Detect which cell encompasses the target text, then output its (x, y) center coordinate. 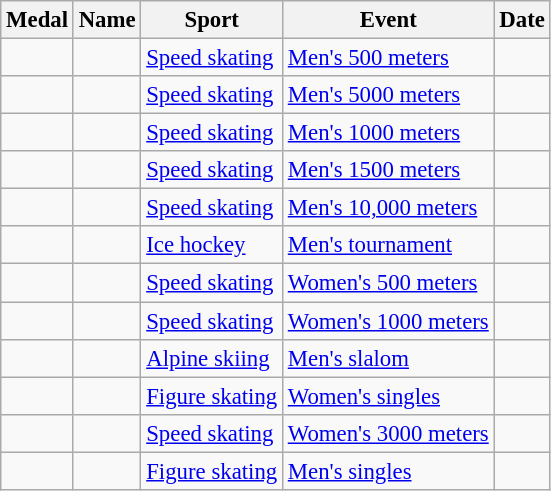
Men's 10,000 meters (388, 208)
Women's singles (388, 396)
Ice hockey (212, 245)
Alpine skiing (212, 358)
Name (107, 20)
Men's singles (388, 471)
Men's 5000 meters (388, 95)
Sport (212, 20)
Men's slalom (388, 358)
Men's tournament (388, 245)
Men's 1000 meters (388, 133)
Date (522, 20)
Women's 3000 meters (388, 433)
Women's 500 meters (388, 283)
Men's 500 meters (388, 58)
Medal (38, 20)
Men's 1500 meters (388, 170)
Women's 1000 meters (388, 321)
Event (388, 20)
